Capture the cell that displays the provided text and extract its (X, Y) central coordinate. 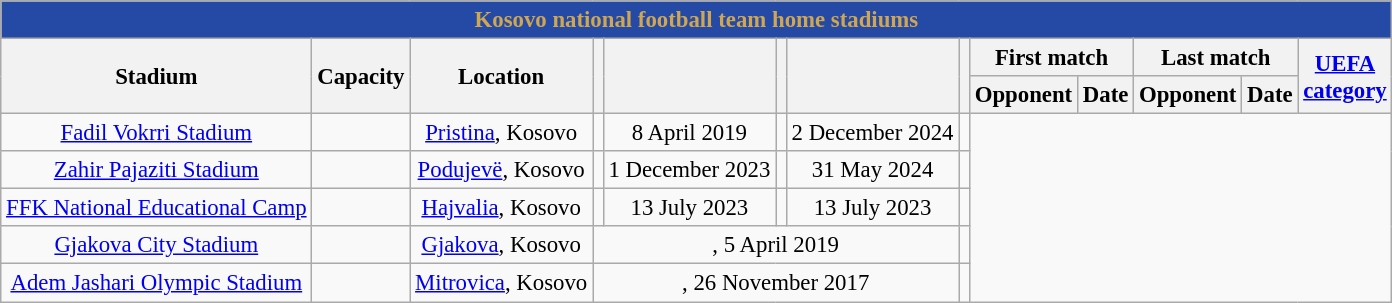
1 December 2023 (690, 170)
Gjakova City Stadium (156, 245)
8 April 2019 (690, 133)
, 5 April 2019 (776, 245)
UEFAcategory (1345, 76)
Kosovo national football team home stadiums (696, 20)
, 26 November 2017 (776, 283)
2 December 2024 (872, 133)
FFK National Educational Camp (156, 208)
Gjakova, Kosovo (502, 245)
Pristina, Kosovo (502, 133)
31 May 2024 (872, 170)
Location (502, 76)
First match (1051, 58)
Adem Jashari Olympic Stadium (156, 283)
Mitrovica, Kosovo (502, 283)
Fadil Vokrri Stadium (156, 133)
Podujevë, Kosovo (502, 170)
Hajvalia, Kosovo (502, 208)
Zahir Pajaziti Stadium (156, 170)
Stadium (156, 76)
Last match (1216, 58)
Capacity (361, 76)
